Return the [X, Y] coordinate for the center point of the cell that contains the specified text.  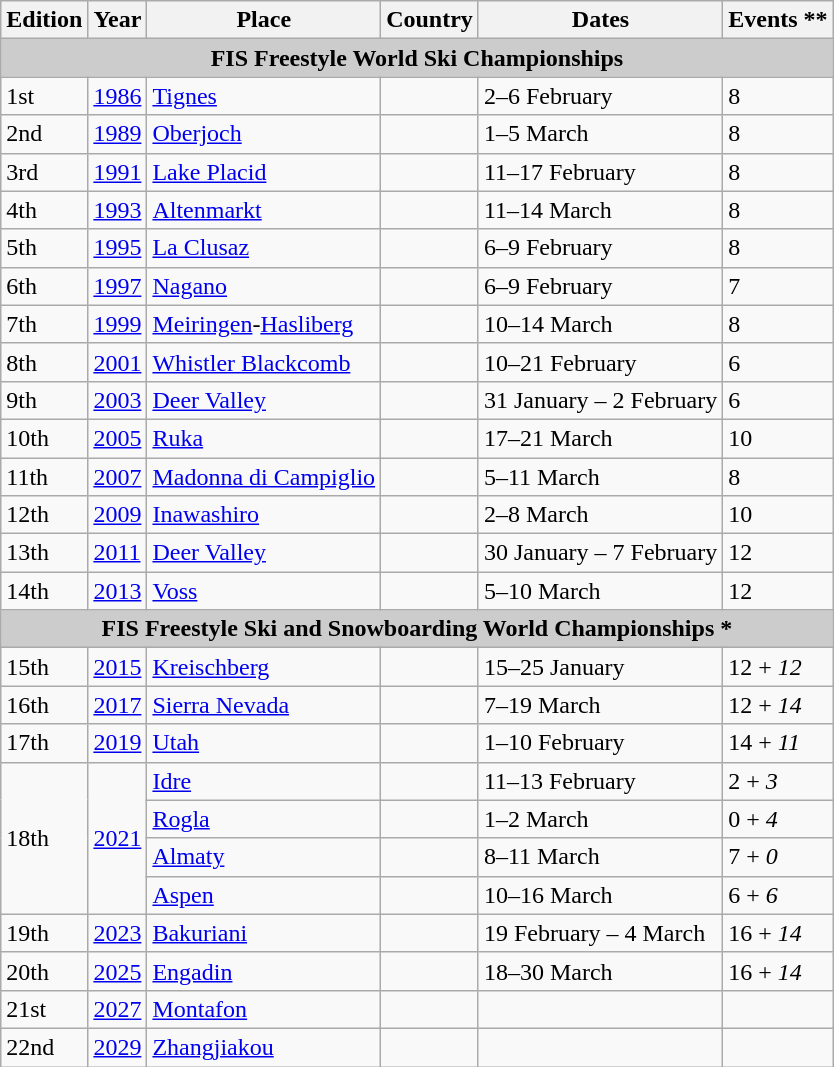
11th [44, 477]
Voss [264, 591]
Edition [44, 20]
La Clusaz [264, 248]
2021 [118, 838]
Engadin [264, 971]
0 + 4 [778, 819]
8–11 March [600, 857]
2025 [118, 971]
Place [264, 20]
15th [44, 667]
2009 [118, 515]
Dates [600, 20]
Utah [264, 743]
19th [44, 933]
Aspen [264, 895]
Kreischberg [264, 667]
3rd [44, 172]
2 + 3 [778, 781]
Nagano [264, 286]
10–21 February [600, 362]
5–11 March [600, 477]
1st [44, 96]
16th [44, 705]
2–8 March [600, 515]
11–17 February [600, 172]
2017 [118, 705]
2029 [118, 1047]
2–6 February [600, 96]
1986 [118, 96]
1993 [118, 210]
Idre [264, 781]
1–10 February [600, 743]
Bakuriani [264, 933]
2001 [118, 362]
1989 [118, 134]
2015 [118, 667]
17th [44, 743]
FIS Freestyle World Ski Championships [417, 58]
2005 [118, 438]
2003 [118, 400]
Tignes [264, 96]
Madonna di Campiglio [264, 477]
Lake Placid [264, 172]
22nd [44, 1047]
1995 [118, 248]
2023 [118, 933]
Almaty [264, 857]
Country [430, 20]
Meiringen-Hasliberg [264, 324]
31 January – 2 February [600, 400]
2027 [118, 1009]
7–19 March [600, 705]
17–21 March [600, 438]
7 + 0 [778, 857]
2013 [118, 591]
Ruka [264, 438]
1991 [118, 172]
7th [44, 324]
Zhangjiakou [264, 1047]
Whistler Blackcomb [264, 362]
9th [44, 400]
5–10 March [600, 591]
2011 [118, 553]
Events ** [778, 20]
2nd [44, 134]
19 February – 4 March [600, 933]
1–5 March [600, 134]
Montafon [264, 1009]
2007 [118, 477]
12 + 14 [778, 705]
14 + 11 [778, 743]
18–30 March [600, 971]
1999 [118, 324]
12 + 12 [778, 667]
18th [44, 838]
10–14 March [600, 324]
6th [44, 286]
11–13 February [600, 781]
FIS Freestyle Ski and Snowboarding World Championships * [417, 629]
Rogla [264, 819]
2019 [118, 743]
6 + 6 [778, 895]
8th [44, 362]
12th [44, 515]
1997 [118, 286]
1–2 March [600, 819]
11–14 March [600, 210]
Inawashiro [264, 515]
Altenmarkt [264, 210]
14th [44, 591]
5th [44, 248]
10th [44, 438]
Sierra Nevada [264, 705]
4th [44, 210]
15–25 January [600, 667]
Oberjoch [264, 134]
7 [778, 286]
Year [118, 20]
13th [44, 553]
21st [44, 1009]
30 January – 7 February [600, 553]
10–16 March [600, 895]
20th [44, 971]
